Determine the [X, Y] coordinate at the center of the cell enclosing the given text.  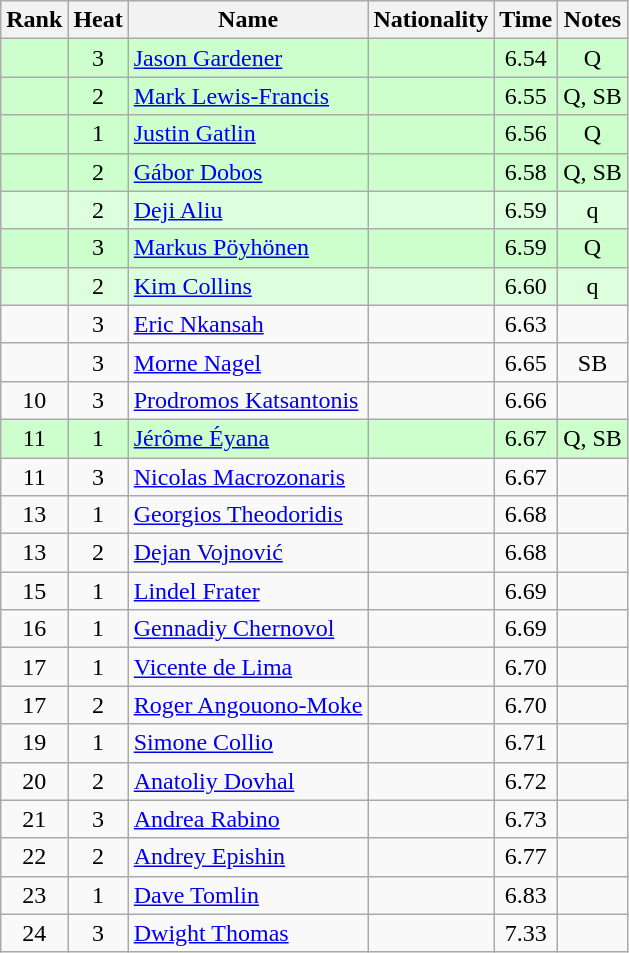
Deji Aliu [248, 210]
Vicente de Lima [248, 667]
Markus Pöyhönen [248, 248]
Dwight Thomas [248, 933]
6.55 [526, 96]
10 [34, 400]
Roger Angouono-Moke [248, 705]
6.73 [526, 819]
7.33 [526, 933]
6.54 [526, 58]
23 [34, 895]
Kim Collins [248, 286]
24 [34, 933]
6.77 [526, 857]
Anatoliy Dovhal [248, 781]
Andrea Rabino [248, 819]
Dave Tomlin [248, 895]
6.58 [526, 172]
Gennadiy Chernovol [248, 629]
6.66 [526, 400]
6.65 [526, 362]
Simone Collio [248, 743]
Mark Lewis-Francis [248, 96]
Name [248, 20]
20 [34, 781]
6.72 [526, 781]
6.71 [526, 743]
Jérôme Éyana [248, 438]
19 [34, 743]
Time [526, 20]
21 [34, 819]
Georgios Theodoridis [248, 515]
Heat [98, 20]
Nationality [431, 20]
Eric Nkansah [248, 324]
Nicolas Macrozonaris [248, 477]
Prodromos Katsantonis [248, 400]
Morne Nagel [248, 362]
Lindel Frater [248, 591]
Dejan Vojnović [248, 553]
Gábor Dobos [248, 172]
6.83 [526, 895]
Justin Gatlin [248, 134]
16 [34, 629]
6.60 [526, 286]
SB [593, 362]
15 [34, 591]
Jason Gardener [248, 58]
6.63 [526, 324]
Rank [34, 20]
6.56 [526, 134]
Andrey Epishin [248, 857]
22 [34, 857]
Notes [593, 20]
